Search for the cell housing the specified text and yield its (x, y) center coordinate. 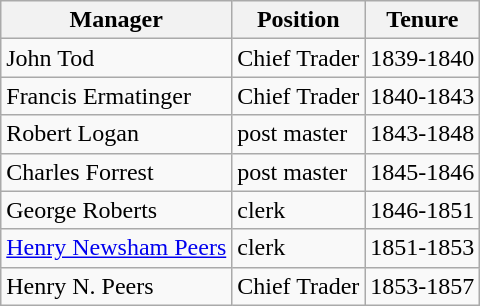
John Tod (116, 58)
Tenure (422, 20)
Francis Ermatinger (116, 96)
1846-1851 (422, 210)
1843-1848 (422, 134)
Charles Forrest (116, 172)
1840-1843 (422, 96)
1845-1846 (422, 172)
Henry N. Peers (116, 286)
Robert Logan (116, 134)
George Roberts (116, 210)
1853-1857 (422, 286)
1851-1853 (422, 248)
1839-1840 (422, 58)
Manager (116, 20)
Henry Newsham Peers (116, 248)
Position (298, 20)
